Pinpoint the cell where the given text exists, returning its (X, Y) midpoint coordinate. 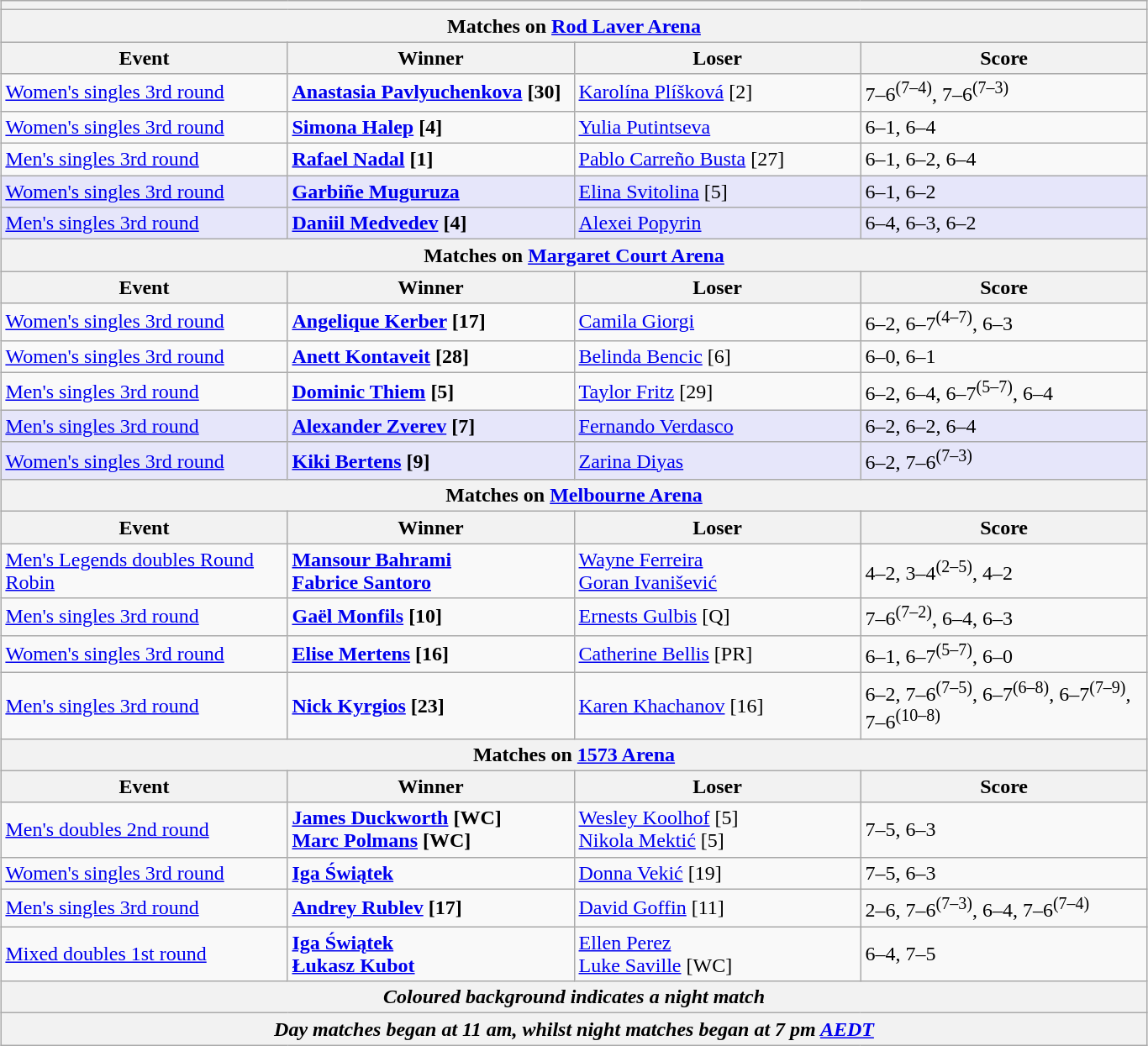
Wayne Ferreira Goran Ivanišević (718, 571)
6–4, 7–5 (1003, 954)
Taylor Fritz [29] (718, 392)
Donna Vekić [19] (718, 873)
Zarina Diyas (718, 460)
Matches on Melbourne Arena (574, 496)
Anastasia Pavlyuchenkova [30] (430, 92)
Ellen Perez Luke Saville [WC] (718, 954)
Men's Legends doubles Round Robin (145, 571)
Matches on 1573 Arena (574, 754)
6–0, 6–1 (1003, 356)
6–2, 6–7(4–7), 6–3 (1003, 323)
Karolína Plíšková [2] (718, 92)
Alexander Zverev [7] (430, 426)
Daniil Medvedev [4] (430, 223)
Gaël Monfils [10] (430, 617)
Dominic Thiem [5] (430, 392)
6–2, 6–2, 6–4 (1003, 426)
7–6(7–2), 6–4, 6–3 (1003, 617)
4–2, 3–4(2–5), 4–2 (1003, 571)
Matches on Rod Laver Arena (574, 26)
6–4, 6–3, 6–2 (1003, 223)
Karen Khachanov [16] (718, 706)
Elina Svitolina [5] (718, 192)
Angelique Kerber [17] (430, 323)
Mansour Bahrami Fabrice Santoro (430, 571)
Wesley Koolhof [5] Nikola Mektić [5] (718, 830)
Belinda Bencic [6] (718, 356)
Alexei Popyrin (718, 223)
2–6, 7–6(7–3), 6–4, 7–6(7–4) (1003, 907)
James Duckworth [WC] Marc Polmans [WC] (430, 830)
Pablo Carreño Busta [27] (718, 160)
Day matches began at 11 am, whilst night matches began at 7 pm AEDT (574, 1029)
Coloured background indicates a night match (574, 997)
Simona Halep [4] (430, 127)
Matches on Margaret Court Arena (574, 255)
6–2, 7–6(7–5), 6–7(6–8), 6–7(7–9), 7–6(10–8) (1003, 706)
Andrey Rublev [17] (430, 907)
Ernests Gulbis [Q] (718, 617)
Rafael Nadal [1] (430, 160)
Fernando Verdasco (718, 426)
6–2, 7–6(7–3) (1003, 460)
6–1, 6–4 (1003, 127)
Anett Kontaveit [28] (430, 356)
David Goffin [11] (718, 907)
Iga Świątek (430, 873)
Yulia Putintseva (718, 127)
6–1, 6–2, 6–4 (1003, 160)
Kiki Bertens [9] (430, 460)
Catherine Bellis [PR] (718, 654)
6–2, 6–4, 6–7(5–7), 6–4 (1003, 392)
6–1, 6–2 (1003, 192)
6–1, 6–7(5–7), 6–0 (1003, 654)
Nick Kyrgios [23] (430, 706)
Mixed doubles 1st round (145, 954)
Men's doubles 2nd round (145, 830)
Camila Giorgi (718, 323)
Garbiñe Muguruza (430, 192)
Elise Mertens [16] (430, 654)
7–6(7–4), 7–6(7–3) (1003, 92)
Iga Świątek Łukasz Kubot (430, 954)
